Pinpoint the cell where the given text exists, returning its [x, y] midpoint coordinate. 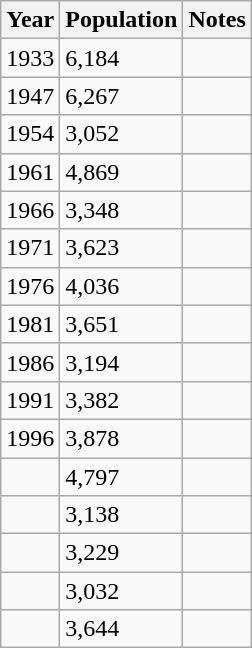
Notes [217, 20]
3,052 [122, 134]
3,348 [122, 210]
1986 [30, 362]
6,184 [122, 58]
1933 [30, 58]
4,869 [122, 172]
1954 [30, 134]
6,267 [122, 96]
1947 [30, 96]
3,878 [122, 438]
3,623 [122, 248]
3,644 [122, 629]
1976 [30, 286]
Year [30, 20]
1971 [30, 248]
4,797 [122, 477]
3,229 [122, 553]
3,194 [122, 362]
3,032 [122, 591]
4,036 [122, 286]
1961 [30, 172]
3,382 [122, 400]
1981 [30, 324]
1996 [30, 438]
1966 [30, 210]
3,138 [122, 515]
1991 [30, 400]
3,651 [122, 324]
Population [122, 20]
